Output the [X, Y] coordinate of the center of the cell containing the given text.  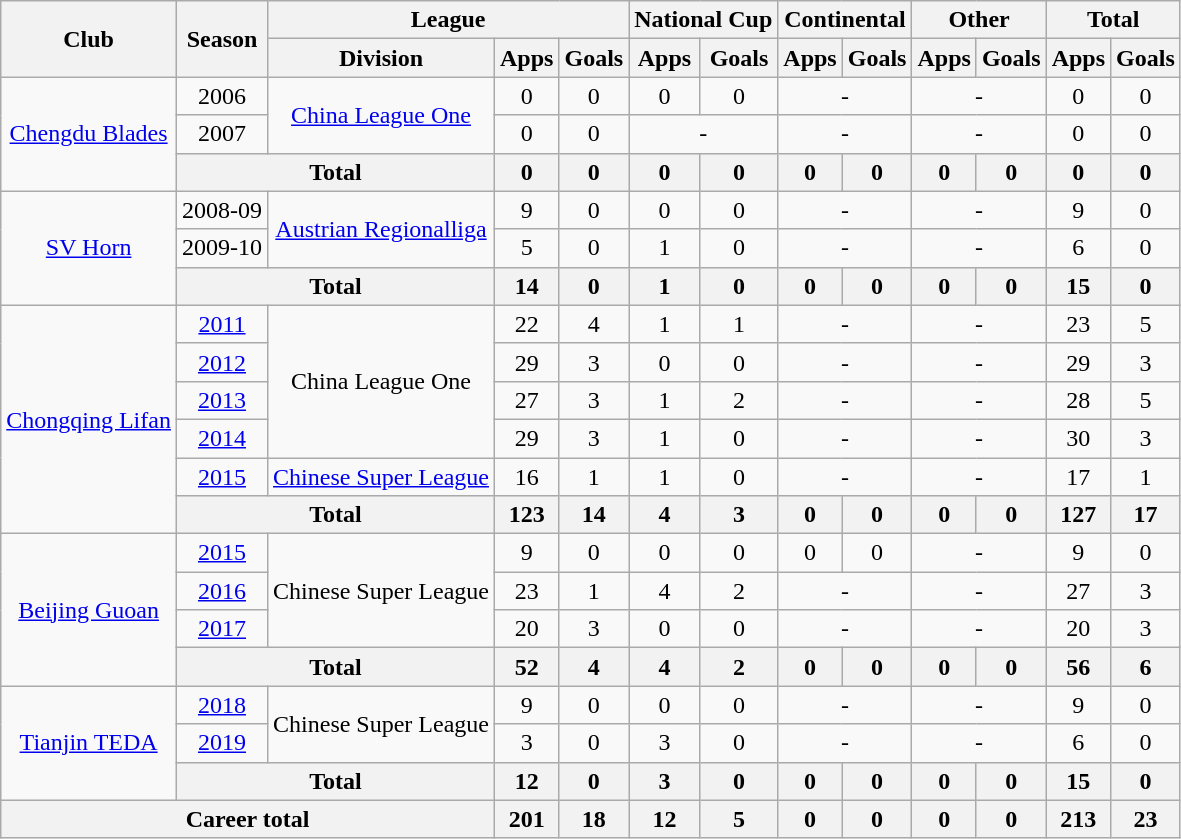
Club [89, 39]
Tianjin TEDA [89, 743]
2006 [222, 96]
2007 [222, 134]
Beijing Guoan [89, 610]
Career total [248, 819]
Continental [845, 20]
201 [527, 819]
52 [527, 667]
National Cup [704, 20]
2018 [222, 705]
28 [1078, 400]
30 [1078, 438]
22 [527, 324]
56 [1078, 667]
Other [979, 20]
2016 [222, 591]
Chengdu Blades [89, 134]
2013 [222, 400]
Season [222, 39]
213 [1078, 819]
SV Horn [89, 248]
2012 [222, 362]
127 [1078, 515]
2017 [222, 629]
2009-10 [222, 248]
2011 [222, 324]
2019 [222, 743]
Division [382, 58]
16 [527, 477]
Chongqing Lifan [89, 419]
League [448, 20]
2008-09 [222, 210]
18 [594, 819]
123 [527, 515]
2014 [222, 438]
Austrian Regionalliga [382, 229]
